For the text-containing cell, return its midpoint in (x, y) coordinate format. 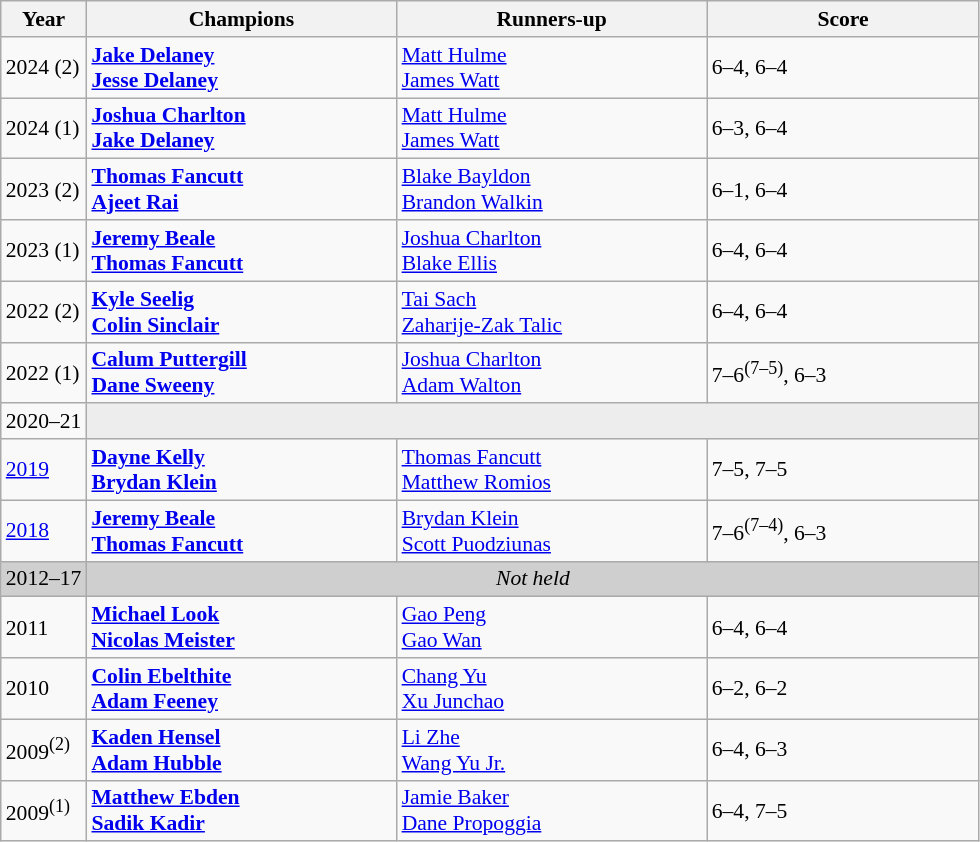
Chang Yu Xu Junchao (552, 688)
2018 (44, 530)
Joshua Charlton Adam Walton (552, 372)
Champions (241, 19)
Brydan Klein Scott Puodziunas (552, 530)
Michael Look Nicolas Meister (241, 628)
Blake Bayldon Brandon Walkin (552, 190)
Joshua Charlton Blake Ellis (552, 250)
7–5, 7–5 (844, 470)
2024 (1) (44, 128)
2022 (1) (44, 372)
Score (844, 19)
2020–21 (44, 422)
2022 (2) (44, 312)
Jamie Baker Dane Propoggia (552, 810)
6–2, 6–2 (844, 688)
Kyle Seelig Colin Sinclair (241, 312)
2012–17 (44, 579)
7–6(7–5), 6–3 (844, 372)
2009(1) (44, 810)
7–6(7–4), 6–3 (844, 530)
6–4, 7–5 (844, 810)
Thomas Fancutt Ajeet Rai (241, 190)
2023 (1) (44, 250)
Matthew Ebden Sadik Kadir (241, 810)
Gao Peng Gao Wan (552, 628)
Dayne Kelly Brydan Klein (241, 470)
Colin Ebelthite Adam Feeney (241, 688)
Kaden Hensel Adam Hubble (241, 750)
Year (44, 19)
2023 (2) (44, 190)
Thomas Fancutt Matthew Romios (552, 470)
2011 (44, 628)
Calum Puttergill Dane Sweeny (241, 372)
Not held (532, 579)
6–3, 6–4 (844, 128)
Tai Sach Zaharije-Zak Talic (552, 312)
2024 (2) (44, 68)
2019 (44, 470)
Runners-up (552, 19)
Joshua Charlton Jake Delaney (241, 128)
6–1, 6–4 (844, 190)
Jake Delaney Jesse Delaney (241, 68)
2010 (44, 688)
Li Zhe Wang Yu Jr. (552, 750)
6–4, 6–3 (844, 750)
2009(2) (44, 750)
